Pinpoint the cell where the given text exists, returning its [X, Y] midpoint coordinate. 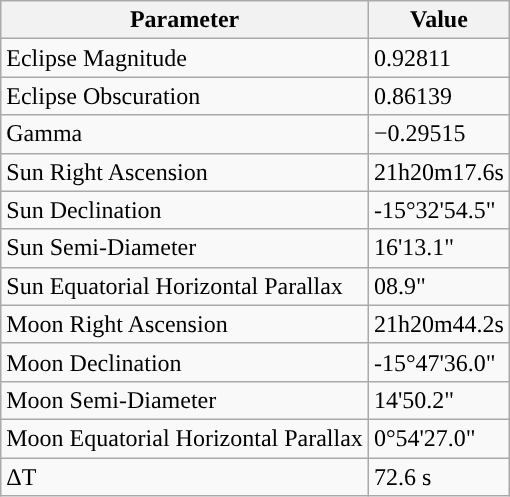
Eclipse Obscuration [185, 96]
14'50.2" [438, 400]
Sun Right Ascension [185, 172]
Gamma [185, 134]
21h20m44.2s [438, 324]
−0.29515 [438, 134]
0.86139 [438, 96]
08.9" [438, 286]
72.6 s [438, 477]
Parameter [185, 20]
ΔT [185, 477]
Moon Right Ascension [185, 324]
Eclipse Magnitude [185, 58]
Moon Declination [185, 362]
21h20m17.6s [438, 172]
Value [438, 20]
Sun Declination [185, 210]
16'13.1" [438, 248]
0°54'27.0" [438, 438]
-15°47'36.0" [438, 362]
Sun Equatorial Horizontal Parallax [185, 286]
Moon Semi-Diameter [185, 400]
-15°32'54.5" [438, 210]
Moon Equatorial Horizontal Parallax [185, 438]
0.92811 [438, 58]
Sun Semi-Diameter [185, 248]
